Extract the (x, y) coordinate from the center of the cell holding the provided text.  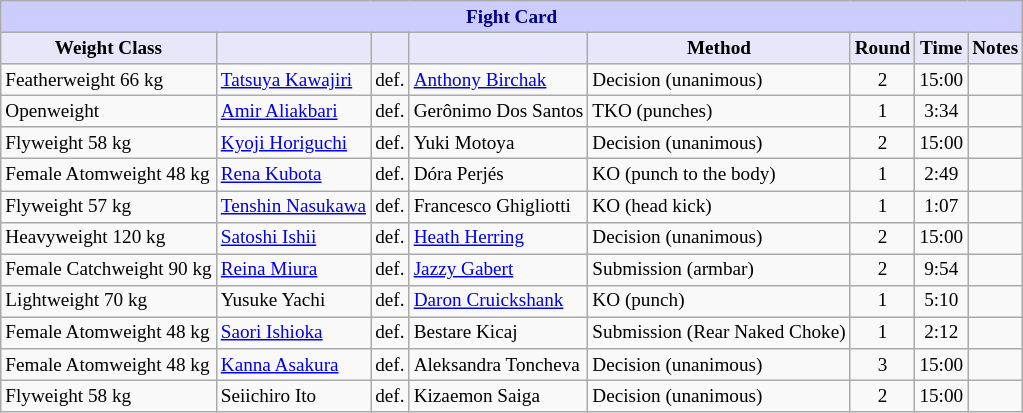
2:12 (942, 333)
Reina Miura (293, 270)
Flyweight 57 kg (108, 206)
5:10 (942, 301)
3 (882, 365)
Daron Cruickshank (498, 301)
Openweight (108, 111)
3:34 (942, 111)
Saori Ishioka (293, 333)
Heath Herring (498, 238)
Fight Card (512, 17)
Notes (996, 48)
Lightweight 70 kg (108, 301)
TKO (punches) (719, 111)
Rena Kubota (293, 175)
Satoshi Ishii (293, 238)
Time (942, 48)
Tenshin Nasukawa (293, 206)
Female Catchweight 90 kg (108, 270)
Dóra Perjés (498, 175)
Francesco Ghigliotti (498, 206)
Kizaemon Saiga (498, 396)
Yuki Motoya (498, 143)
Bestare Kicaj (498, 333)
Kyoji Horiguchi (293, 143)
KO (punch to the body) (719, 175)
Gerônimo Dos Santos (498, 111)
Seiichiro Ito (293, 396)
Heavyweight 120 kg (108, 238)
KO (head kick) (719, 206)
Weight Class (108, 48)
Kanna Asakura (293, 365)
Featherweight 66 kg (108, 80)
Submission (armbar) (719, 270)
Round (882, 48)
Tatsuya Kawajiri (293, 80)
Anthony Birchak (498, 80)
2:49 (942, 175)
Amir Aliakbari (293, 111)
1:07 (942, 206)
Jazzy Gabert (498, 270)
9:54 (942, 270)
Yusuke Yachi (293, 301)
Method (719, 48)
Aleksandra Toncheva (498, 365)
KO (punch) (719, 301)
Submission (Rear Naked Choke) (719, 333)
